Return the [X, Y] coordinate for the center point of the cell that contains the specified text.  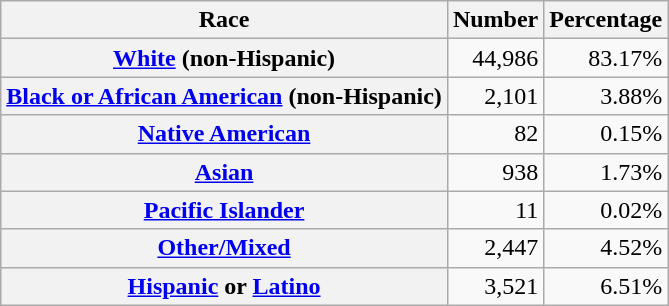
Number [495, 20]
White (non-Hispanic) [224, 58]
Hispanic or Latino [224, 286]
938 [495, 172]
Pacific Islander [224, 210]
Race [224, 20]
83.17% [606, 58]
2,447 [495, 248]
82 [495, 134]
Percentage [606, 20]
0.15% [606, 134]
3.88% [606, 96]
Other/Mixed [224, 248]
44,986 [495, 58]
1.73% [606, 172]
2,101 [495, 96]
3,521 [495, 286]
Asian [224, 172]
0.02% [606, 210]
Black or African American (non-Hispanic) [224, 96]
11 [495, 210]
Native American [224, 134]
4.52% [606, 248]
6.51% [606, 286]
